For the text-containing cell, return its midpoint in [x, y] coordinate format. 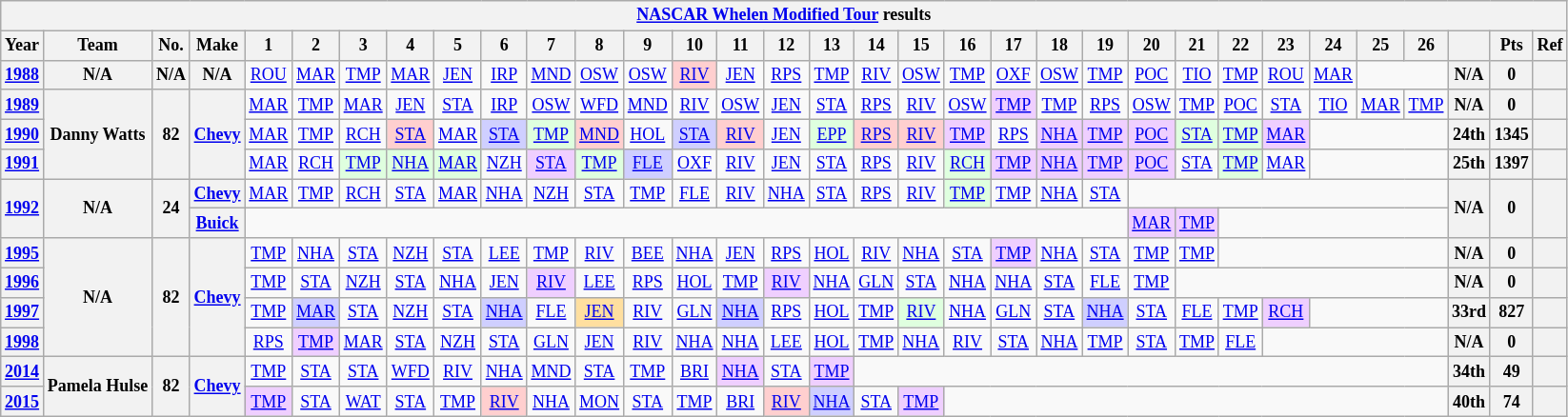
24th [1469, 133]
15 [922, 46]
1345 [1511, 133]
Year [23, 46]
Pts [1511, 46]
EPP [832, 133]
1996 [23, 282]
NASCAR Whelen Modified Tour results [784, 15]
13 [832, 46]
18 [1059, 46]
3 [363, 46]
827 [1511, 312]
MON [600, 402]
9 [648, 46]
Buick [217, 223]
Pamela Hulse [97, 387]
1990 [23, 133]
49 [1511, 371]
10 [694, 46]
Make [217, 46]
6 [504, 46]
1997 [23, 312]
74 [1511, 402]
20 [1152, 46]
1988 [23, 74]
2014 [23, 371]
40th [1469, 402]
1998 [23, 343]
22 [1240, 46]
12 [786, 46]
BEE [648, 253]
25th [1469, 164]
16 [968, 46]
4 [411, 46]
14 [876, 46]
17 [1014, 46]
11 [741, 46]
1991 [23, 164]
Ref [1550, 46]
5 [458, 46]
1 [269, 46]
2 [316, 46]
Team [97, 46]
1995 [23, 253]
26 [1426, 46]
7 [551, 46]
25 [1380, 46]
2015 [23, 402]
No. [171, 46]
1992 [23, 208]
WAT [363, 402]
21 [1197, 46]
34th [1469, 371]
19 [1105, 46]
23 [1286, 46]
33rd [1469, 312]
Danny Watts [97, 134]
8 [600, 46]
1397 [1511, 164]
1989 [23, 105]
